Detect which cell encompasses the target text, then output its [x, y] center coordinate. 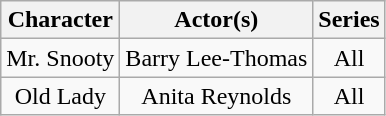
Character [60, 20]
Anita Reynolds [216, 96]
Series [349, 20]
Actor(s) [216, 20]
Barry Lee-Thomas [216, 58]
Old Lady [60, 96]
Mr. Snooty [60, 58]
